Pinpoint the cell where the given text exists, returning its [X, Y] midpoint coordinate. 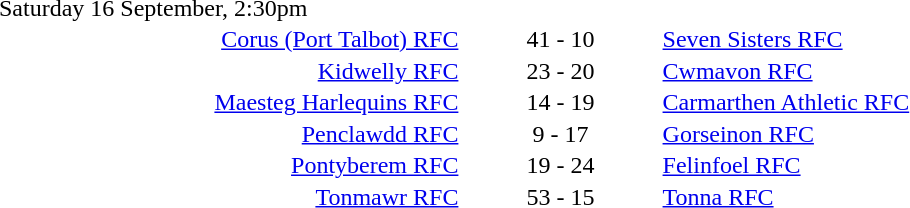
23 - 20 [560, 71]
14 - 19 [560, 103]
41 - 10 [560, 39]
19 - 24 [560, 165]
9 - 17 [560, 134]
